Pinpoint the cell where the given text exists, returning its [X, Y] midpoint coordinate. 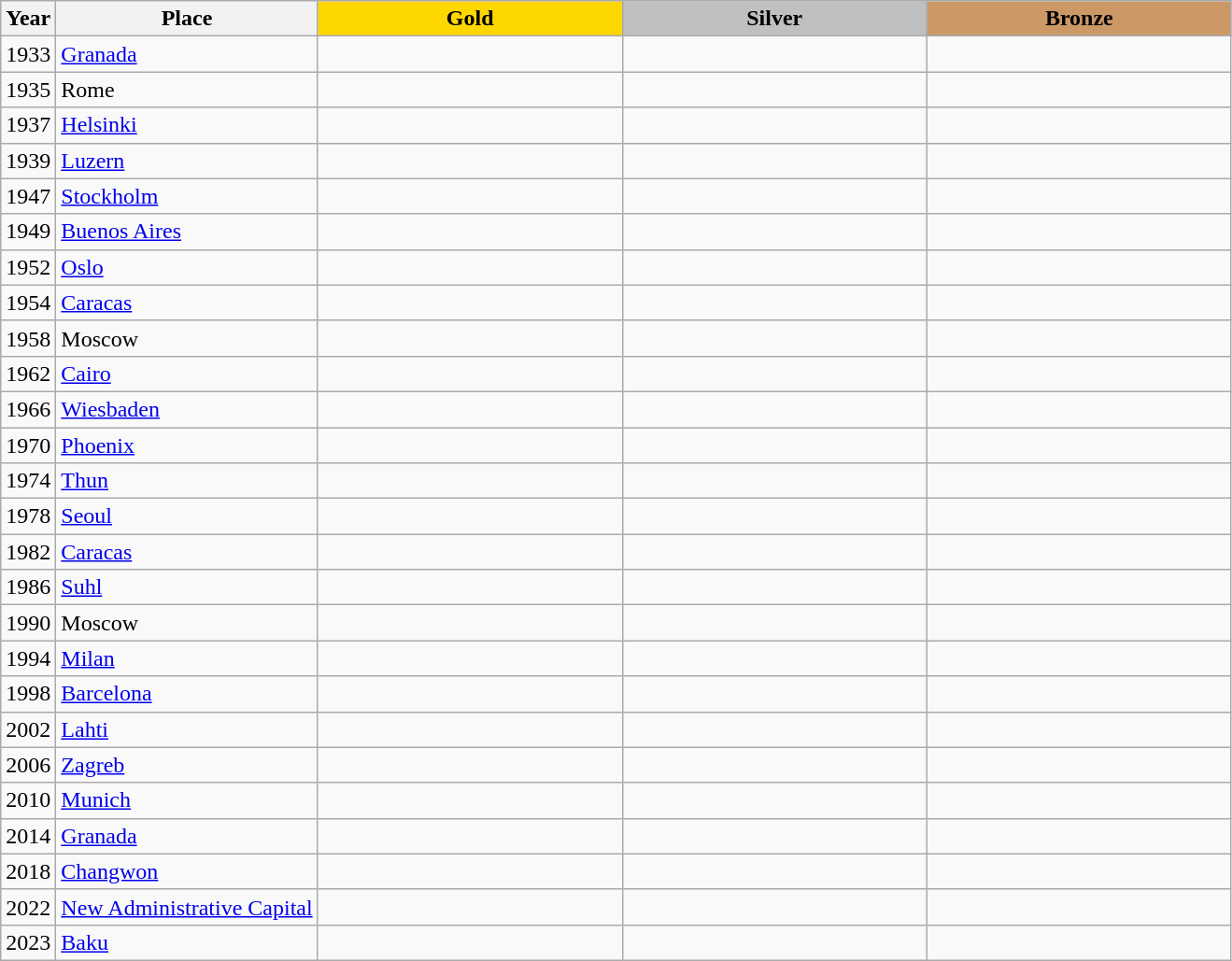
1958 [28, 338]
Thun [187, 481]
2006 [28, 765]
Luzern [187, 161]
Gold [470, 19]
2002 [28, 729]
1990 [28, 623]
Buenos Aires [187, 232]
Milan [187, 658]
2022 [28, 907]
Rome [187, 90]
1935 [28, 90]
Bronze [1079, 19]
1933 [28, 54]
Baku [187, 942]
Phoenix [187, 445]
Year [28, 19]
1962 [28, 374]
1970 [28, 445]
Changwon [187, 871]
1978 [28, 516]
Munich [187, 800]
Zagreb [187, 765]
Oslo [187, 267]
1974 [28, 481]
Silver [774, 19]
2010 [28, 800]
New Administrative Capital [187, 907]
1952 [28, 267]
2014 [28, 836]
1954 [28, 303]
1994 [28, 658]
Wiesbaden [187, 409]
Seoul [187, 516]
1998 [28, 694]
1949 [28, 232]
Suhl [187, 587]
Cairo [187, 374]
1937 [28, 125]
1986 [28, 587]
Stockholm [187, 196]
1966 [28, 409]
Barcelona [187, 694]
1947 [28, 196]
1939 [28, 161]
2023 [28, 942]
Helsinki [187, 125]
Lahti [187, 729]
Place [187, 19]
2018 [28, 871]
1982 [28, 552]
